For the text-containing cell, return its midpoint in [x, y] coordinate format. 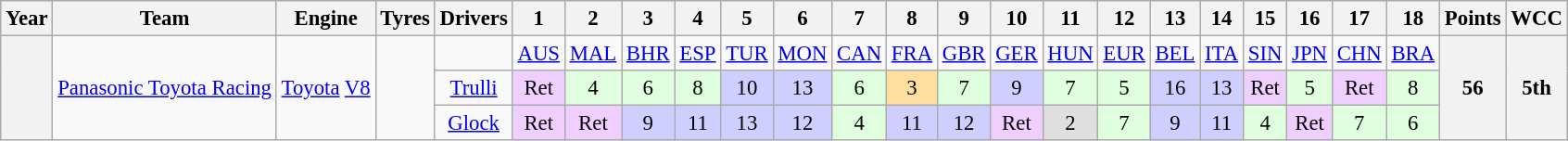
JPN [1310, 54]
ITA [1221, 54]
CHN [1359, 54]
56 [1473, 89]
Year [27, 19]
CAN [860, 54]
BEL [1175, 54]
1 [538, 19]
17 [1359, 19]
GER [1017, 54]
Trulli [474, 88]
BRA [1412, 54]
TUR [747, 54]
Engine [326, 19]
14 [1221, 19]
WCC [1536, 19]
EUR [1124, 54]
SIN [1264, 54]
15 [1264, 19]
BHR [649, 54]
18 [1412, 19]
Toyota V8 [326, 89]
MON [803, 54]
ESP [698, 54]
MAL [593, 54]
GBR [964, 54]
Team [165, 19]
HUN [1070, 54]
Drivers [474, 19]
FRA [912, 54]
Points [1473, 19]
Glock [474, 123]
Tyres [405, 19]
AUS [538, 54]
5th [1536, 89]
Panasonic Toyota Racing [165, 89]
